Output the (x, y) coordinate of the center of the cell containing the given text.  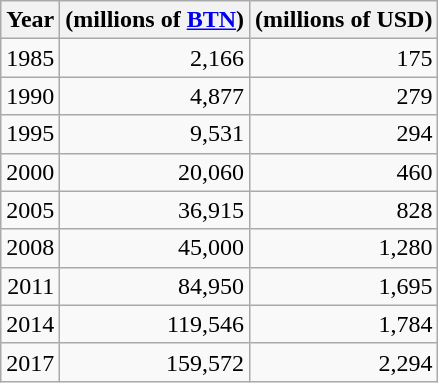
119,546 (155, 324)
279 (344, 96)
45,000 (155, 248)
1985 (30, 58)
1,695 (344, 286)
1,280 (344, 248)
9,531 (155, 134)
175 (344, 58)
1990 (30, 96)
1995 (30, 134)
2008 (30, 248)
1,784 (344, 324)
2011 (30, 286)
(millions of USD) (344, 20)
84,950 (155, 286)
2017 (30, 362)
294 (344, 134)
Year (30, 20)
2000 (30, 172)
20,060 (155, 172)
36,915 (155, 210)
159,572 (155, 362)
(millions of BTN) (155, 20)
460 (344, 172)
828 (344, 210)
2005 (30, 210)
2,294 (344, 362)
2,166 (155, 58)
2014 (30, 324)
4,877 (155, 96)
